Locate the cell with the specified text and output its (X, Y) center coordinate. 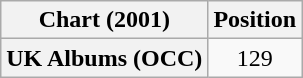
129 (255, 58)
Chart (2001) (104, 20)
UK Albums (OCC) (104, 58)
Position (255, 20)
